Determine the [x, y] coordinate at the center of the cell enclosing the given text.  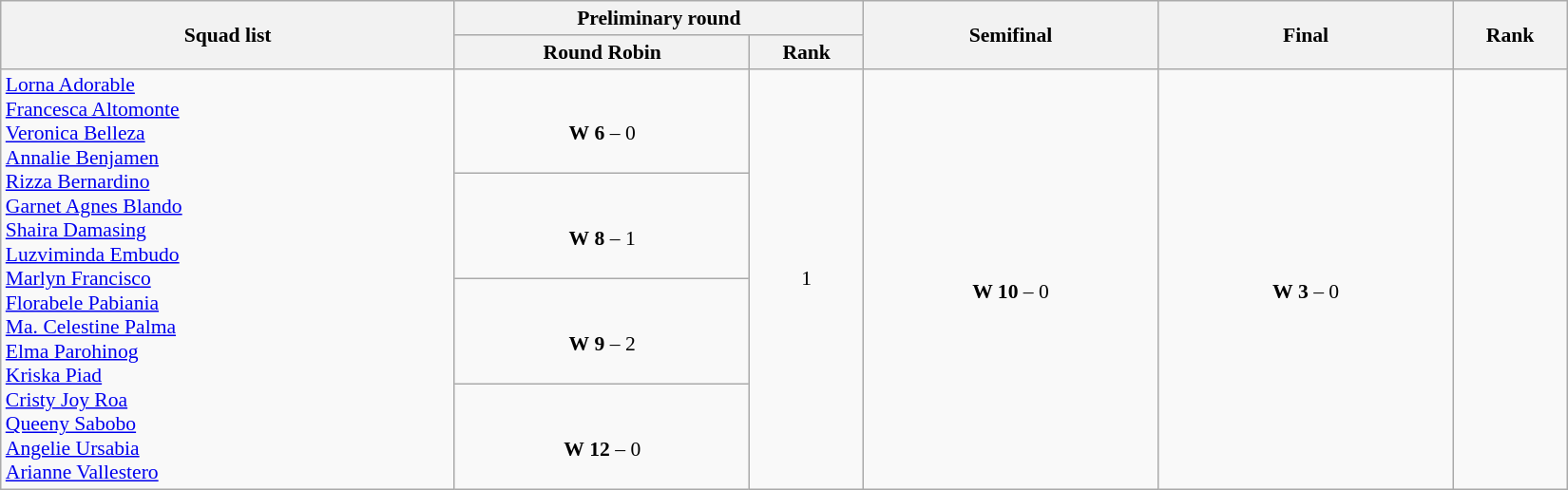
Final [1306, 34]
Round Robin [602, 52]
W 6 – 0 [602, 122]
Semifinal [1010, 34]
W 10 – 0 [1010, 279]
W 9 – 2 [602, 332]
W 8 – 1 [602, 226]
W 12 – 0 [602, 437]
Preliminary round [659, 18]
Squad list [228, 34]
W 3 – 0 [1306, 279]
1 [806, 279]
